Extract the (X, Y) coordinate from the center of the cell holding the provided text.  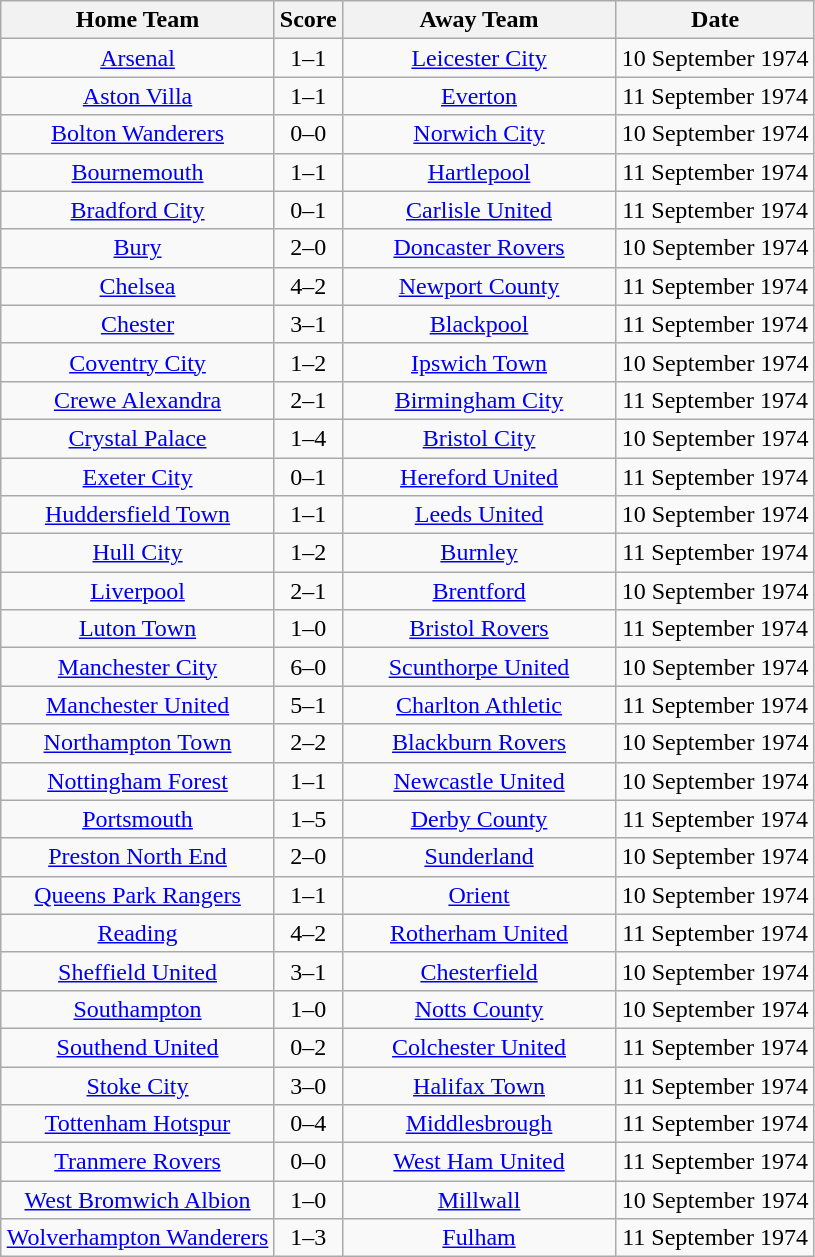
Exeter City (138, 477)
Carlisle United (479, 210)
Halifax Town (479, 1085)
Preston North End (138, 857)
Norwich City (479, 134)
Fulham (479, 1238)
Derby County (479, 819)
Sheffield United (138, 971)
Wolverhampton Wanderers (138, 1238)
Bristol Rovers (479, 629)
Blackpool (479, 324)
Northampton Town (138, 743)
Manchester City (138, 667)
Hereford United (479, 477)
Newport County (479, 286)
1–4 (308, 438)
Scunthorpe United (479, 667)
1–3 (308, 1238)
2–2 (308, 743)
Tottenham Hotspur (138, 1124)
Bolton Wanderers (138, 134)
5–1 (308, 705)
Chesterfield (479, 971)
Orient (479, 895)
Crewe Alexandra (138, 400)
Newcastle United (479, 781)
Queens Park Rangers (138, 895)
Everton (479, 96)
Stoke City (138, 1085)
Bournemouth (138, 172)
Bristol City (479, 438)
Blackburn Rovers (479, 743)
6–0 (308, 667)
Hartlepool (479, 172)
Huddersfield Town (138, 515)
Birmingham City (479, 400)
Sunderland (479, 857)
Millwall (479, 1200)
Rotherham United (479, 933)
Southampton (138, 1009)
Leicester City (479, 58)
Bradford City (138, 210)
Liverpool (138, 591)
Nottingham Forest (138, 781)
Doncaster Rovers (479, 248)
Luton Town (138, 629)
3–0 (308, 1085)
Burnley (479, 553)
Ipswich Town (479, 362)
Hull City (138, 553)
Colchester United (479, 1047)
Charlton Athletic (479, 705)
Portsmouth (138, 819)
Leeds United (479, 515)
Brentford (479, 591)
Bury (138, 248)
Aston Villa (138, 96)
West Bromwich Albion (138, 1200)
Date (716, 20)
Coventry City (138, 362)
Reading (138, 933)
Chester (138, 324)
0–4 (308, 1124)
Away Team (479, 20)
Crystal Palace (138, 438)
Arsenal (138, 58)
West Ham United (479, 1162)
0–2 (308, 1047)
1–5 (308, 819)
Home Team (138, 20)
Southend United (138, 1047)
Middlesbrough (479, 1124)
Tranmere Rovers (138, 1162)
Manchester United (138, 705)
Chelsea (138, 286)
Score (308, 20)
Notts County (479, 1009)
